Pinpoint the cell where the given text exists, returning its (X, Y) midpoint coordinate. 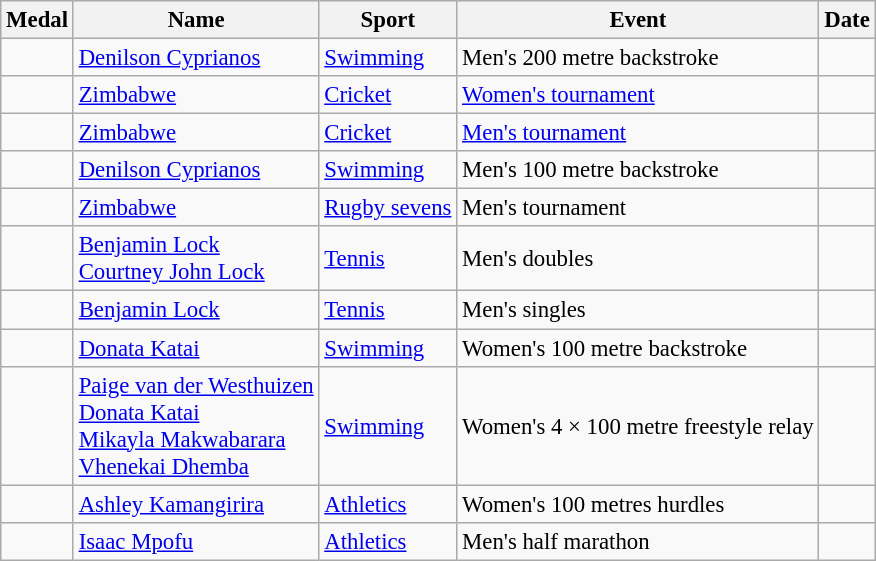
Isaac Mpofu (196, 541)
Women's 4 × 100 metre freestyle relay (638, 426)
Name (196, 20)
Men's half marathon (638, 541)
Event (638, 20)
Sport (388, 20)
Men's singles (638, 310)
Rugby sevens (388, 208)
Date (847, 20)
Benjamin LockCourtney John Lock (196, 258)
Medal (38, 20)
Ashley Kamangirira (196, 504)
Donata Katai (196, 348)
Men's 200 metre backstroke (638, 58)
Women's tournament (638, 95)
Women's 100 metres hurdles (638, 504)
Men's 100 metre backstroke (638, 170)
Women's 100 metre backstroke (638, 348)
Men's doubles (638, 258)
Benjamin Lock (196, 310)
Paige van der WesthuizenDonata KataiMikayla MakwabararaVhenekai Dhemba (196, 426)
